Capture the cell that displays the provided text and extract its (X, Y) central coordinate. 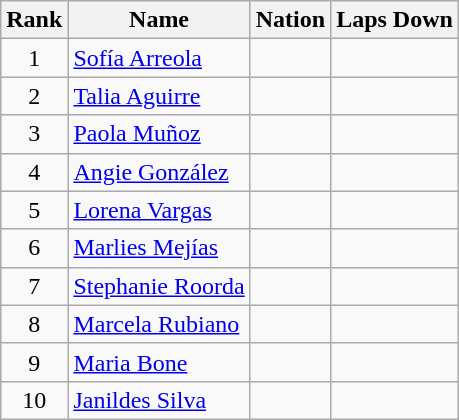
Laps Down (395, 20)
Marlies Mejías (159, 248)
10 (34, 400)
Talia Aguirre (159, 96)
8 (34, 324)
5 (34, 210)
Janildes Silva (159, 400)
4 (34, 172)
Name (159, 20)
Paola Muñoz (159, 134)
Maria Bone (159, 362)
6 (34, 248)
Angie González (159, 172)
9 (34, 362)
Marcela Rubiano (159, 324)
7 (34, 286)
Nation (290, 20)
3 (34, 134)
1 (34, 58)
Lorena Vargas (159, 210)
Rank (34, 20)
Stephanie Roorda (159, 286)
Sofía Arreola (159, 58)
2 (34, 96)
